Pinpoint the cell where the given text exists, returning its (X, Y) midpoint coordinate. 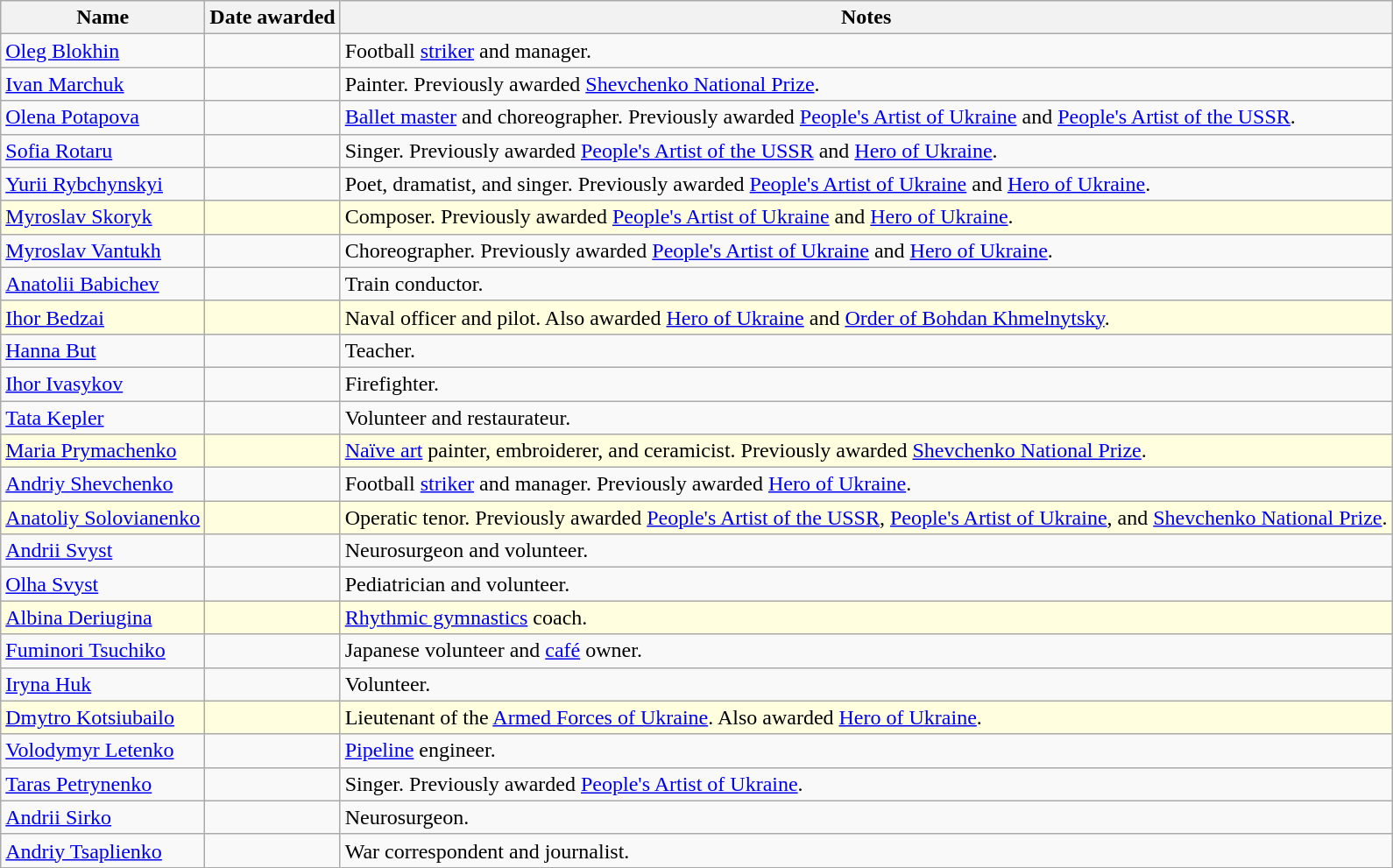
Composer. Previously awarded People's Artist of Ukraine and Hero of Ukraine. (866, 217)
Lieutenant of the Armed Forces of Ukraine. Also awarded Hero of Ukraine. (866, 717)
Anatolii Babichev (103, 284)
Iryna Huk (103, 684)
Yurii Rybchynskyi (103, 184)
Albina Deriugina (103, 617)
Singer. Previously awarded People's Artist of the USSR and Hero of Ukraine. (866, 151)
Andriy Tsaplienko (103, 850)
Football striker and manager. Previously awarded Hero of Ukraine. (866, 484)
Volunteer and restaurateur. (866, 418)
Name (103, 18)
Taras Petrynenko (103, 784)
Olha Svyst (103, 584)
Olena Potapova (103, 117)
Myroslav Vantukh (103, 251)
Train conductor. (866, 284)
Fuminori Tsuchiko (103, 651)
Notes (866, 18)
Andriy Shevchenko (103, 484)
Volodymyr Letenko (103, 751)
Andrii Sirko (103, 817)
Myroslav Skoryk (103, 217)
Neurosurgeon and volunteer. (866, 551)
Ivan Marchuk (103, 84)
Ballet master and choreographer. Previously awarded People's Artist of Ukraine and People's Artist of the USSR. (866, 117)
Singer. Previously awarded People's Artist of Ukraine. (866, 784)
Maria Prymachenko (103, 451)
Choreographer. Previously awarded People's Artist of Ukraine and Hero of Ukraine. (866, 251)
Ihor Bedzai (103, 317)
Teacher. (866, 350)
Sofia Rotaru (103, 151)
Football striker and manager. (866, 51)
Date awarded (272, 18)
Ihor Ivasykov (103, 384)
Andrii Svyst (103, 551)
Rhythmic gymnastics coach. (866, 617)
Japanese volunteer and café owner. (866, 651)
Painter. Previously awarded Shevchenko National Prize. (866, 84)
Tata Kepler (103, 418)
Pipeline engineer. (866, 751)
Naïve art painter, embroiderer, and ceramicist. Previously awarded Shevchenko National Prize. (866, 451)
Firefighter. (866, 384)
Naval officer and pilot. Also awarded Hero of Ukraine and Order of Bohdan Khmelnytsky. (866, 317)
Pediatrician and volunteer. (866, 584)
Anatoliy Solovianenko (103, 518)
Neurosurgeon. (866, 817)
Dmytro Kotsiubailo (103, 717)
War correspondent and journalist. (866, 850)
Poet, dramatist, and singer. Previously awarded People's Artist of Ukraine and Hero of Ukraine. (866, 184)
Oleg Blokhin (103, 51)
Operatic tenor. Previously awarded People's Artist of the USSR, People's Artist of Ukraine, and Shevchenko National Prize. (866, 518)
Hanna But (103, 350)
Volunteer. (866, 684)
